Return [X, Y] of the center of cell containing provided text 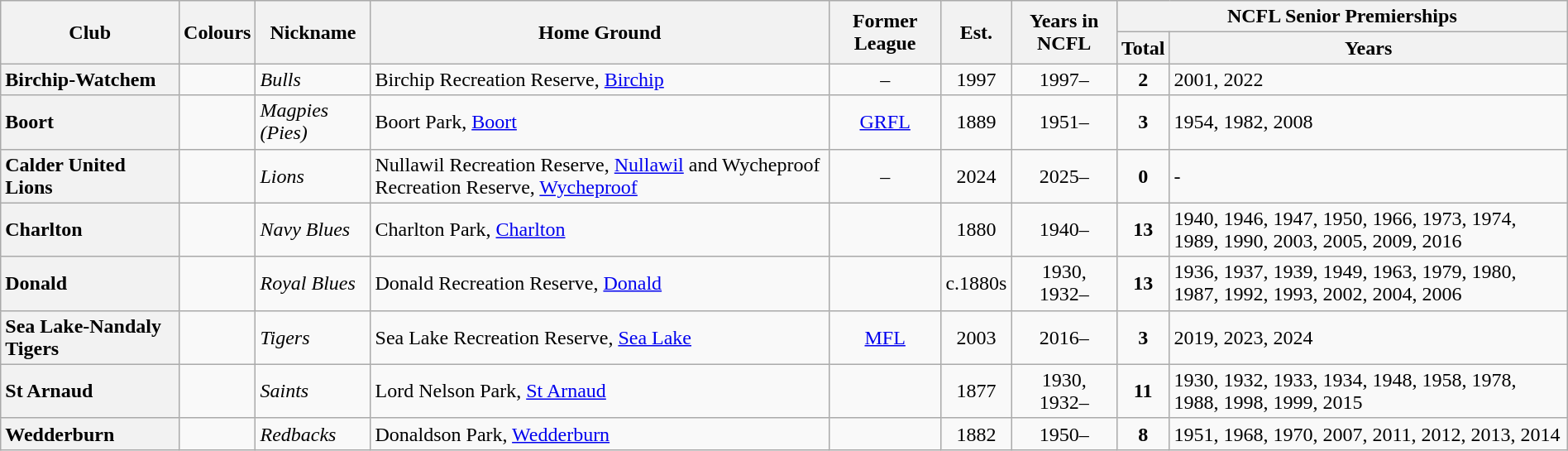
1940– [1064, 230]
Est. [976, 32]
Donald Recreation Reserve, Donald [600, 283]
Club [90, 32]
St Arnaud [90, 391]
Years [1368, 48]
Redbacks [313, 434]
Sea Lake-Nandaly Tigers [90, 338]
Tigers [313, 338]
11 [1143, 391]
Donald [90, 283]
1951– [1064, 122]
1997– [1064, 79]
Birchip-Watchem [90, 79]
Home Ground [600, 32]
Donaldson Park, Wedderburn [600, 434]
Colours [218, 32]
Calder United Lions [90, 175]
1997 [976, 79]
Years in NCFL [1064, 32]
1936, 1937, 1939, 1949, 1963, 1979, 1980, 1987, 1992, 1993, 2002, 2004, 2006 [1368, 283]
1877 [976, 391]
Former League [885, 32]
Royal Blues [313, 283]
2025– [1064, 175]
1930, 1932, 1933, 1934, 1948, 1958, 1978, 1988, 1998, 1999, 2015 [1368, 391]
1951, 1968, 1970, 2007, 2011, 2012, 2013, 2014 [1368, 434]
2016– [1064, 338]
MFL [885, 338]
1940, 1946, 1947, 1950, 1966, 1973, 1974, 1989, 1990, 2003, 2005, 2009, 2016 [1368, 230]
Sea Lake Recreation Reserve, Sea Lake [600, 338]
Boort Park, Boort [600, 122]
Boort [90, 122]
1954, 1982, 2008 [1368, 122]
Magpies (Pies) [313, 122]
1880 [976, 230]
2 [1143, 79]
Saints [313, 391]
GRFL [885, 122]
1889 [976, 122]
Bulls [313, 79]
Birchip Recreation Reserve, Birchip [600, 79]
Charlton [90, 230]
2001, 2022 [1368, 79]
Navy Blues [313, 230]
2003 [976, 338]
1950– [1064, 434]
Nickname [313, 32]
c.1880s [976, 283]
- [1368, 175]
Lord Nelson Park, St Arnaud [600, 391]
0 [1143, 175]
2024 [976, 175]
NCFL Senior Premierships [1341, 17]
Nullawil Recreation Reserve, Nullawil and Wycheproof Recreation Reserve, Wycheproof [600, 175]
8 [1143, 434]
Wedderburn [90, 434]
Charlton Park, Charlton [600, 230]
Lions [313, 175]
Total [1143, 48]
2019, 2023, 2024 [1368, 338]
1882 [976, 434]
